Find where the given text appears and provide that cell's center as (X, Y) coordinate. 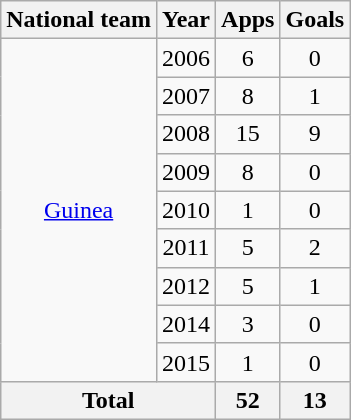
9 (315, 134)
2010 (186, 210)
Total (108, 400)
Apps (248, 20)
2006 (186, 58)
2014 (186, 324)
2011 (186, 248)
National team (79, 20)
2009 (186, 172)
3 (248, 324)
13 (315, 400)
2012 (186, 286)
52 (248, 400)
2015 (186, 362)
Year (186, 20)
2 (315, 248)
Goals (315, 20)
6 (248, 58)
15 (248, 134)
Guinea (79, 210)
2007 (186, 96)
2008 (186, 134)
